Identify which cell holds the provided text, then report its (X, Y) central coordinate. 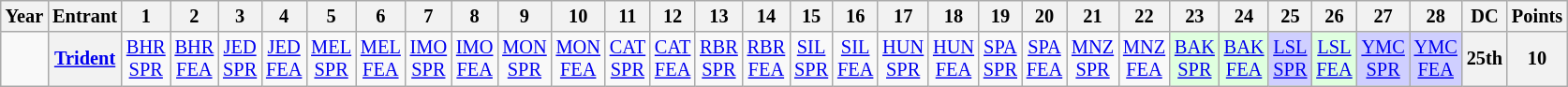
BAKSPR (1195, 59)
24 (1244, 16)
26 (1334, 16)
21 (1092, 16)
19 (1000, 16)
CATFEA (673, 59)
14 (766, 16)
2 (195, 16)
27 (1383, 16)
4 (284, 16)
YMCSPR (1383, 59)
LSLFEA (1334, 59)
Trident (84, 59)
9 (525, 16)
5 (332, 16)
MELFEA (380, 59)
MNZFEA (1145, 59)
DC (1485, 16)
16 (855, 16)
8 (474, 16)
SPAFEA (1044, 59)
SILFEA (855, 59)
MONFEA (579, 59)
YMCFEA (1436, 59)
11 (628, 16)
MELSPR (332, 59)
13 (718, 16)
LSLSPR (1290, 59)
23 (1195, 16)
25th (1485, 59)
17 (903, 16)
3 (240, 16)
6 (380, 16)
JEDSPR (240, 59)
IMOFEA (474, 59)
Points (1537, 16)
HUNFEA (954, 59)
20 (1044, 16)
25 (1290, 16)
1 (146, 16)
MONSPR (525, 59)
RBRFEA (766, 59)
BHRFEA (195, 59)
15 (811, 16)
MNZSPR (1092, 59)
CATSPR (628, 59)
BHRSPR (146, 59)
SPASPR (1000, 59)
SILSPR (811, 59)
Year (24, 16)
IMOSPR (429, 59)
HUNSPR (903, 59)
Entrant (84, 16)
28 (1436, 16)
JEDFEA (284, 59)
12 (673, 16)
BAKFEA (1244, 59)
7 (429, 16)
18 (954, 16)
22 (1145, 16)
RBRSPR (718, 59)
